Return (x, y) of the center of cell containing provided text 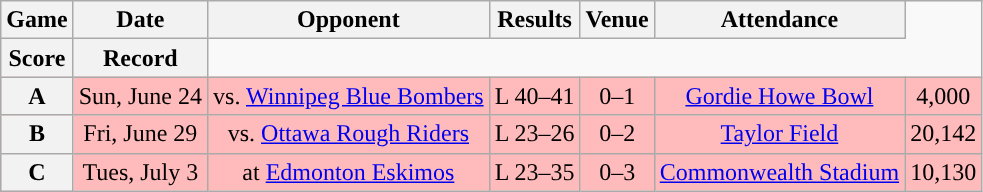
Fri, June 29 (140, 134)
0–1 (617, 96)
10,130 (944, 172)
Venue (617, 20)
4,000 (944, 96)
Game (37, 20)
Record (140, 58)
A (37, 96)
Commonwealth Stadium (779, 172)
Score (37, 58)
Date (140, 20)
C (37, 172)
L 23–26 (534, 134)
Gordie Howe Bowl (779, 96)
B (37, 134)
20,142 (944, 134)
Sun, June 24 (140, 96)
Attendance (779, 20)
vs. Winnipeg Blue Bombers (349, 96)
Taylor Field (779, 134)
Results (534, 20)
Tues, July 3 (140, 172)
at Edmonton Eskimos (349, 172)
vs. Ottawa Rough Riders (349, 134)
Opponent (349, 20)
L 40–41 (534, 96)
0–3 (617, 172)
L 23–35 (534, 172)
0–2 (617, 134)
